Output the (x, y) coordinate of the center of the cell containing the given text.  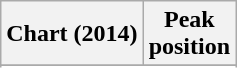
Chart (2014) (72, 34)
Peakposition (189, 34)
